For the text-containing cell, return its midpoint in (X, Y) coordinate format. 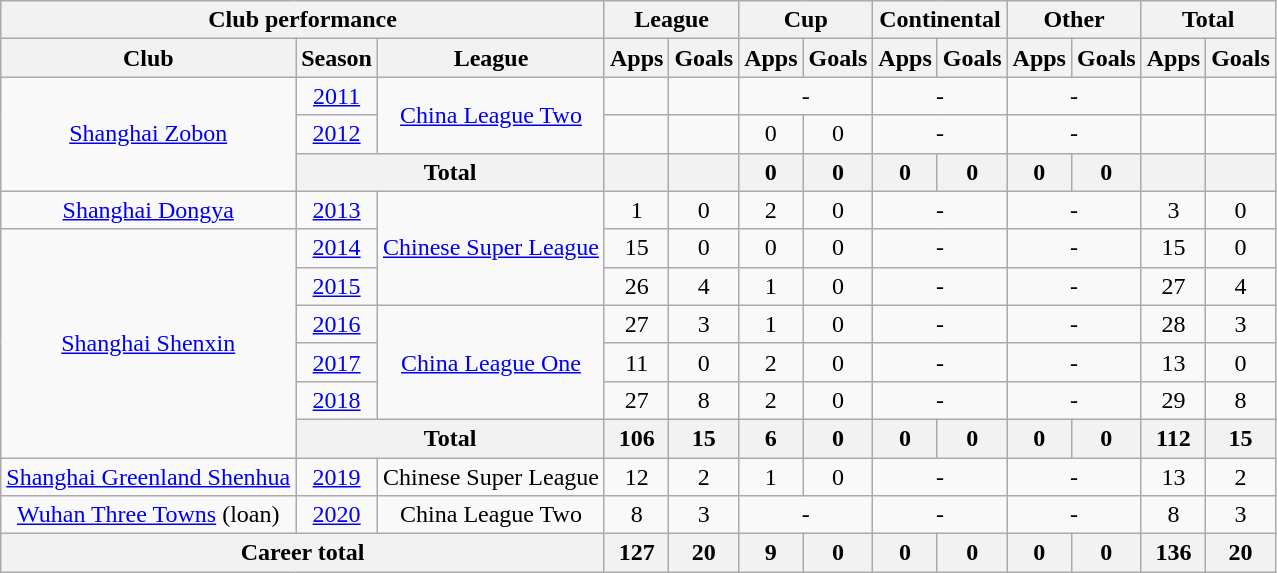
6 (771, 438)
2020 (337, 515)
11 (636, 362)
Other (1074, 20)
26 (636, 286)
136 (1173, 553)
2017 (337, 362)
2013 (337, 210)
2012 (337, 134)
Season (337, 58)
2011 (337, 96)
Club performance (303, 20)
12 (636, 477)
Continental (940, 20)
Shanghai Shenxin (148, 343)
2019 (337, 477)
2016 (337, 324)
China League One (490, 362)
Club (148, 58)
112 (1173, 438)
9 (771, 553)
106 (636, 438)
Shanghai Dongya (148, 210)
2018 (337, 400)
Shanghai Zobon (148, 134)
2015 (337, 286)
Shanghai Greenland Shenhua (148, 477)
Career total (303, 553)
127 (636, 553)
Wuhan Three Towns (loan) (148, 515)
28 (1173, 324)
Cup (806, 20)
2014 (337, 248)
29 (1173, 400)
